Pinpoint the cell where the given text exists, returning its [X, Y] midpoint coordinate. 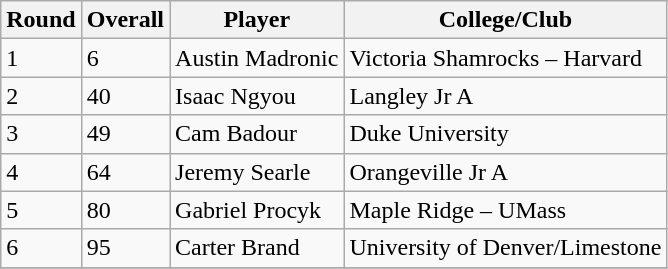
40 [125, 96]
95 [125, 248]
University of Denver/Limestone [506, 248]
Gabriel Procyk [257, 210]
2 [41, 96]
49 [125, 134]
3 [41, 134]
Langley Jr A [506, 96]
80 [125, 210]
4 [41, 172]
Cam Badour [257, 134]
Duke University [506, 134]
Jeremy Searle [257, 172]
Orangeville Jr A [506, 172]
Round [41, 20]
5 [41, 210]
Player [257, 20]
College/Club [506, 20]
Maple Ridge – UMass [506, 210]
Isaac Ngyou [257, 96]
Austin Madronic [257, 58]
Overall [125, 20]
Carter Brand [257, 248]
1 [41, 58]
64 [125, 172]
Victoria Shamrocks – Harvard [506, 58]
